Return (X, Y) of the center of cell containing provided text 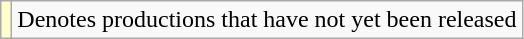
Denotes productions that have not yet been released (267, 20)
